From the cell containing the given text, extract its center point as [X, Y] coordinate. 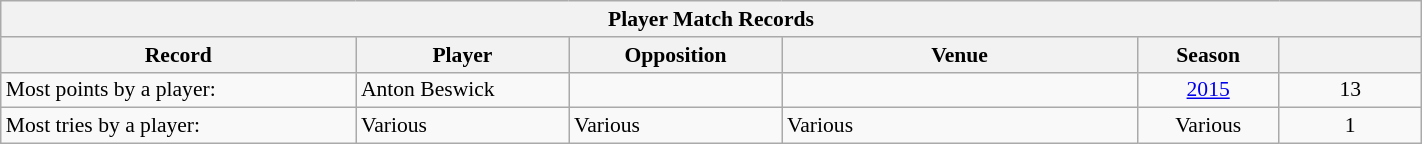
Anton Beswick [462, 90]
1 [1350, 126]
Record [178, 55]
2015 [1208, 90]
Opposition [676, 55]
Most points by a player: [178, 90]
Player [462, 55]
Venue [960, 55]
Most tries by a player: [178, 126]
Player Match Records [711, 19]
13 [1350, 90]
Season [1208, 55]
